Return (x, y) of the center of cell containing provided text 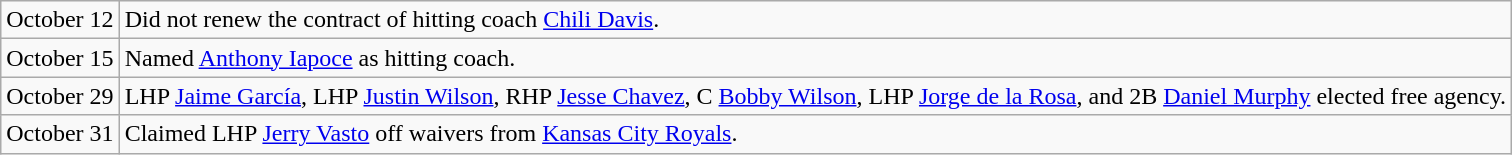
October 12 (60, 20)
October 31 (60, 134)
Named Anthony Iapoce as hitting coach. (816, 58)
October 15 (60, 58)
Claimed LHP Jerry Vasto off waivers from Kansas City Royals. (816, 134)
October 29 (60, 96)
Did not renew the contract of hitting coach Chili Davis. (816, 20)
LHP Jaime García, LHP Justin Wilson, RHP Jesse Chavez, C Bobby Wilson, LHP Jorge de la Rosa, and 2B Daniel Murphy elected free agency. (816, 96)
